Scan for the cell matching the given text and deliver its [x, y] coordinate at center. 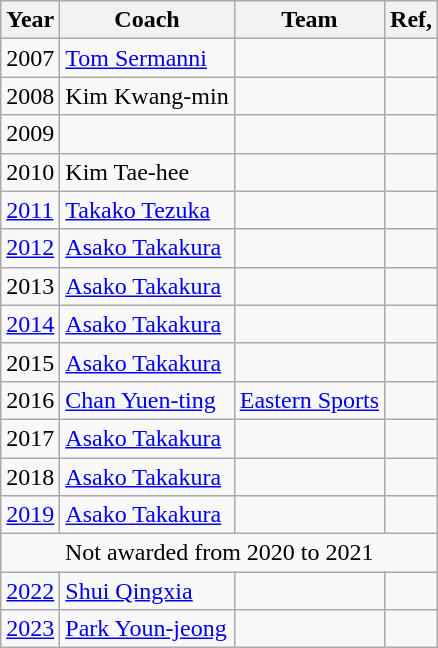
2012 [30, 248]
Coach [147, 20]
Park Youn-jeong [147, 629]
2022 [30, 591]
2016 [30, 400]
2011 [30, 210]
2015 [30, 362]
Ref, [412, 20]
2018 [30, 477]
2010 [30, 172]
2007 [30, 58]
2013 [30, 286]
Year [30, 20]
2019 [30, 515]
Eastern Sports [309, 400]
2017 [30, 438]
2014 [30, 324]
Team [309, 20]
Kim Tae-hee [147, 172]
2009 [30, 134]
Chan Yuen-ting [147, 400]
Takako Tezuka [147, 210]
Not awarded from 2020 to 2021 [220, 553]
Kim Kwang-min [147, 96]
2023 [30, 629]
Shui Qingxia [147, 591]
Tom Sermanni [147, 58]
2008 [30, 96]
